Search for the cell housing the specified text and yield its [X, Y] center coordinate. 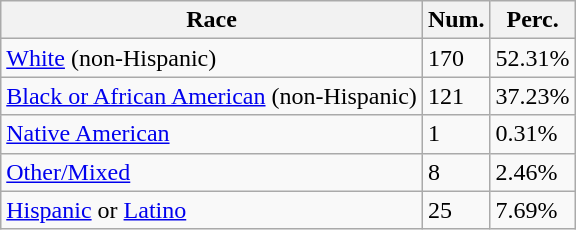
121 [456, 96]
1 [456, 134]
7.69% [532, 210]
8 [456, 172]
Other/Mixed [212, 172]
Num. [456, 20]
Race [212, 20]
2.46% [532, 172]
Hispanic or Latino [212, 210]
Black or African American (non-Hispanic) [212, 96]
37.23% [532, 96]
52.31% [532, 58]
0.31% [532, 134]
Native American [212, 134]
25 [456, 210]
Perc. [532, 20]
170 [456, 58]
White (non-Hispanic) [212, 58]
